Determine the [x, y] coordinate at the center of the cell enclosing the given text.  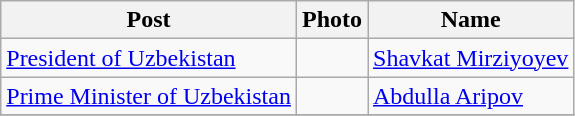
Shavkat Mirziyoyev [471, 58]
President of Uzbekistan [149, 58]
Photo [332, 20]
Abdulla Aripov [471, 96]
Prime Minister of Uzbekistan [149, 96]
Name [471, 20]
Post [149, 20]
